Identify which cell holds the provided text, then report its (x, y) central coordinate. 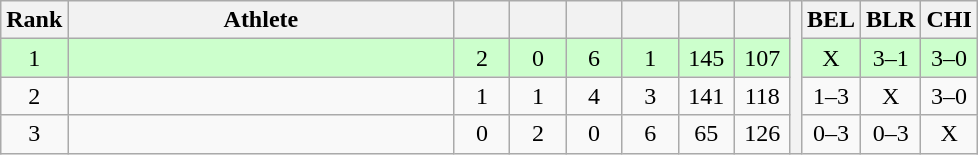
BLR (890, 20)
4 (594, 96)
145 (706, 58)
107 (762, 58)
65 (706, 134)
141 (706, 96)
1–3 (830, 96)
Rank (34, 20)
126 (762, 134)
CHI (949, 20)
Athlete (261, 20)
BEL (830, 20)
3–1 (890, 58)
118 (762, 96)
